Pinpoint the cell where the given text exists, returning its [X, Y] midpoint coordinate. 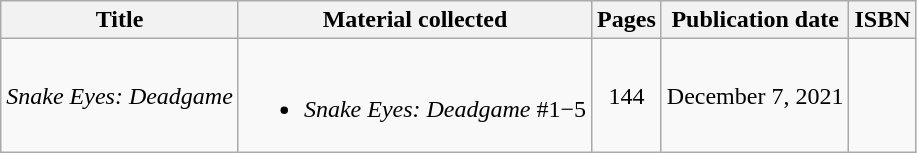
ISBN [882, 20]
Snake Eyes: Deadgame #1−5 [414, 96]
Title [120, 20]
Material collected [414, 20]
Publication date [755, 20]
December 7, 2021 [755, 96]
Snake Eyes: Deadgame [120, 96]
144 [627, 96]
Pages [627, 20]
